Locate the cell with the specified text and output its [X, Y] center coordinate. 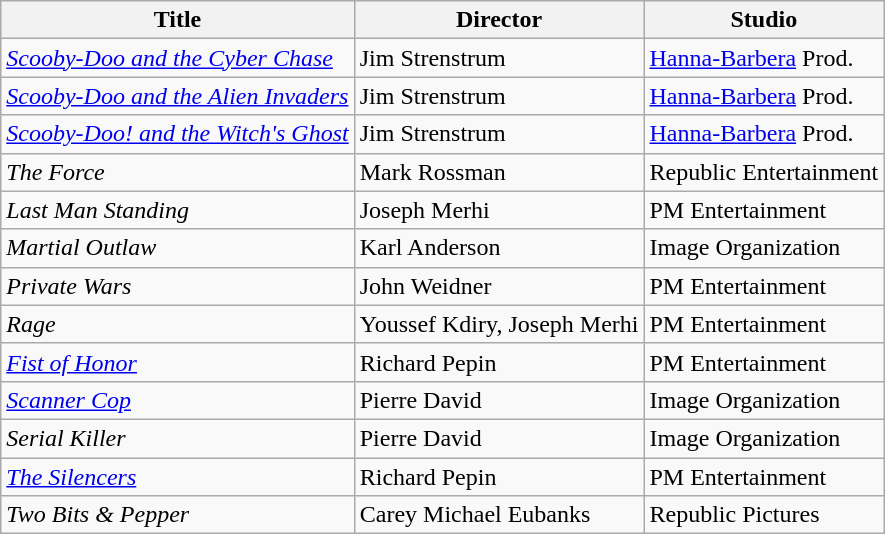
Last Man Standing [178, 210]
Director [499, 20]
Republic Pictures [764, 515]
Two Bits & Pepper [178, 515]
Joseph Merhi [499, 210]
The Force [178, 172]
Karl Anderson [499, 248]
The Silencers [178, 477]
Rage [178, 324]
Title [178, 20]
Fist of Honor [178, 362]
Martial Outlaw [178, 248]
Scanner Cop [178, 400]
Republic Entertainment [764, 172]
Scooby-Doo and the Alien Invaders [178, 96]
Carey Michael Eubanks [499, 515]
John Weidner [499, 286]
Scooby-Doo and the Cyber Chase [178, 58]
Studio [764, 20]
Youssef Kdiry, Joseph Merhi [499, 324]
Mark Rossman [499, 172]
Scooby-Doo! and the Witch's Ghost [178, 134]
Serial Killer [178, 438]
Private Wars [178, 286]
